Identify which cell holds the provided text, then report its [x, y] central coordinate. 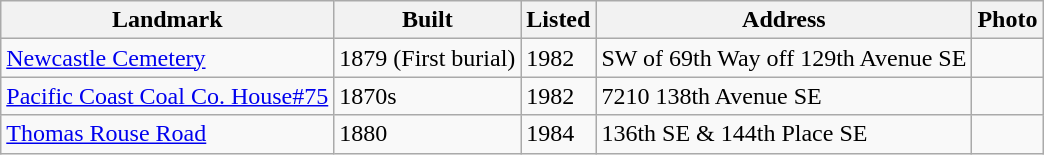
Landmark [168, 20]
Thomas Rouse Road [168, 134]
1870s [428, 96]
1879 (First burial) [428, 58]
Listed [558, 20]
Built [428, 20]
Pacific Coast Coal Co. House#75 [168, 96]
Newcastle Cemetery [168, 58]
136th SE & 144th Place SE [784, 134]
1880 [428, 134]
Photo [1008, 20]
Address [784, 20]
1984 [558, 134]
7210 138th Avenue SE [784, 96]
SW of 69th Way off 129th Avenue SE [784, 58]
